For the text-containing cell, return its midpoint in (X, Y) coordinate format. 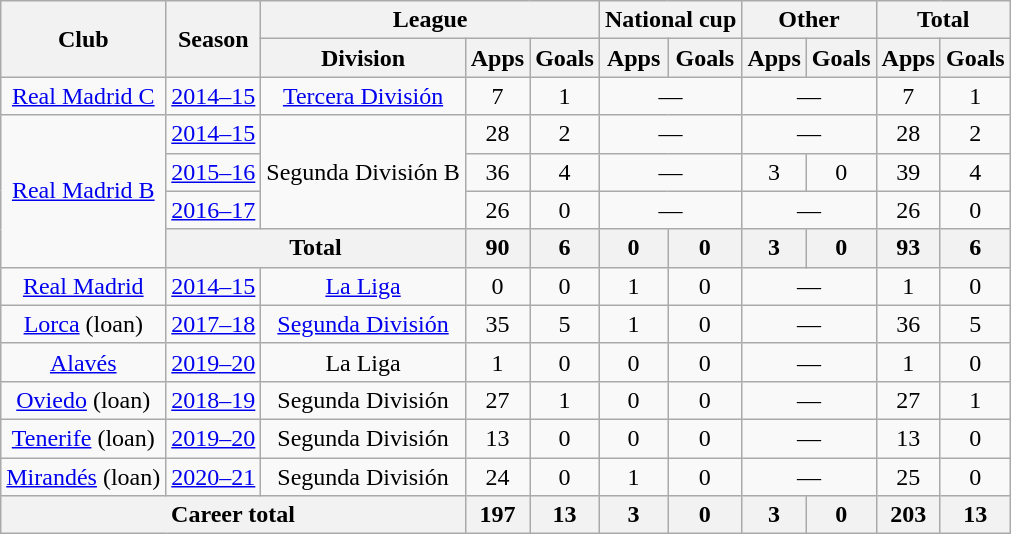
Lorca (loan) (84, 324)
National cup (670, 20)
Other (809, 20)
Division (363, 58)
35 (497, 324)
Tercera División (363, 96)
2017–18 (214, 324)
Oviedo (loan) (84, 400)
25 (908, 477)
Alavés (84, 362)
Real Madrid (84, 286)
2018–19 (214, 400)
Real Madrid B (84, 191)
39 (908, 172)
Real Madrid C (84, 96)
197 (497, 515)
League (430, 20)
Club (84, 39)
Mirandés (loan) (84, 477)
90 (497, 248)
203 (908, 515)
Career total (233, 515)
2020–21 (214, 477)
Tenerife (loan) (84, 438)
93 (908, 248)
2016–17 (214, 210)
24 (497, 477)
2015–16 (214, 172)
Season (214, 39)
Segunda División B (363, 172)
